Return (x, y) of the center of cell containing provided text 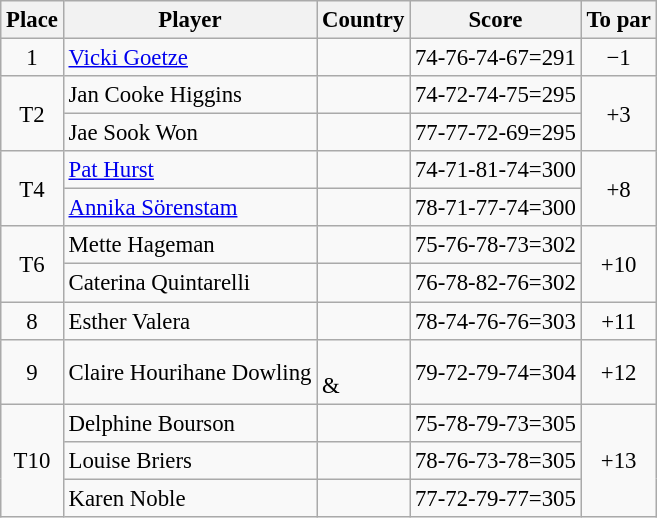
+10 (618, 264)
1 (32, 58)
+12 (618, 372)
74-71-81-74=300 (496, 170)
Mette Hageman (190, 245)
74-76-74-67=291 (496, 58)
79-72-79-74=304 (496, 372)
+8 (618, 188)
Score (496, 20)
Delphine Bourson (190, 423)
8 (32, 321)
Esther Valera (190, 321)
77-72-79-77=305 (496, 498)
Player (190, 20)
74-72-74-75=295 (496, 95)
T2 (32, 114)
75-76-78-73=302 (496, 245)
77-77-72-69=295 (496, 133)
78-76-73-78=305 (496, 460)
T6 (32, 264)
Pat Hurst (190, 170)
+13 (618, 460)
+3 (618, 114)
+11 (618, 321)
& (364, 372)
Louise Briers (190, 460)
78-71-77-74=300 (496, 208)
Annika Sörenstam (190, 208)
Caterina Quintarelli (190, 283)
76-78-82-76=302 (496, 283)
To par (618, 20)
Country (364, 20)
Vicki Goetze (190, 58)
T10 (32, 460)
78-74-76-76=303 (496, 321)
9 (32, 372)
−1 (618, 58)
Jan Cooke Higgins (190, 95)
Claire Hourihane Dowling (190, 372)
T4 (32, 188)
75-78-79-73=305 (496, 423)
Jae Sook Won (190, 133)
Place (32, 20)
Karen Noble (190, 498)
